Provide the (X, Y) coordinate of the cell's center where the given text is located.  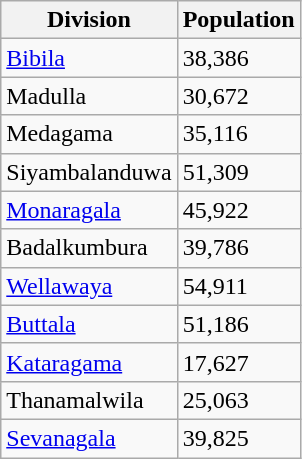
38,386 (238, 58)
35,116 (238, 134)
Madulla (89, 96)
54,911 (238, 286)
Sevanagala (89, 438)
Monaragala (89, 210)
Population (238, 20)
51,186 (238, 324)
Badalkumbura (89, 248)
Bibila (89, 58)
Wellawaya (89, 286)
Division (89, 20)
30,672 (238, 96)
39,825 (238, 438)
25,063 (238, 400)
45,922 (238, 210)
Medagama (89, 134)
Kataragama (89, 362)
39,786 (238, 248)
Thanamalwila (89, 400)
Buttala (89, 324)
17,627 (238, 362)
Siyambalanduwa (89, 172)
51,309 (238, 172)
